Provide the (X, Y) coordinate of the cell's center where the given text is located.  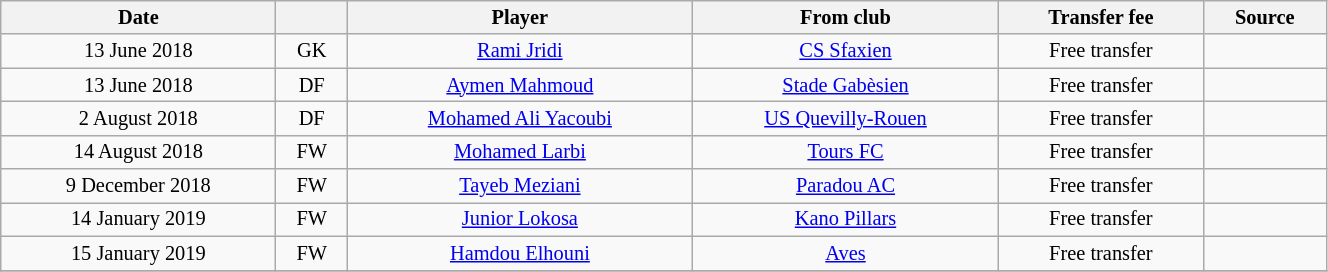
14 January 2019 (138, 219)
9 December 2018 (138, 186)
Paradou AC (845, 186)
Mohamed Ali Yacoubi (520, 118)
Aymen Mahmoud (520, 85)
Tayeb Meziani (520, 186)
From club (845, 17)
Mohamed Larbi (520, 152)
14 August 2018 (138, 152)
Hamdou Elhouni (520, 253)
Player (520, 17)
Aves (845, 253)
Rami Jridi (520, 51)
Junior Lokosa (520, 219)
CS Sfaxien (845, 51)
Kano Pillars (845, 219)
US Quevilly-Rouen (845, 118)
Source (1264, 17)
15 January 2019 (138, 253)
Tours FC (845, 152)
GK (312, 51)
Stade Gabèsien (845, 85)
Transfer fee (1101, 17)
2 August 2018 (138, 118)
Date (138, 17)
